Pinpoint the cell where the given text exists, returning its [x, y] midpoint coordinate. 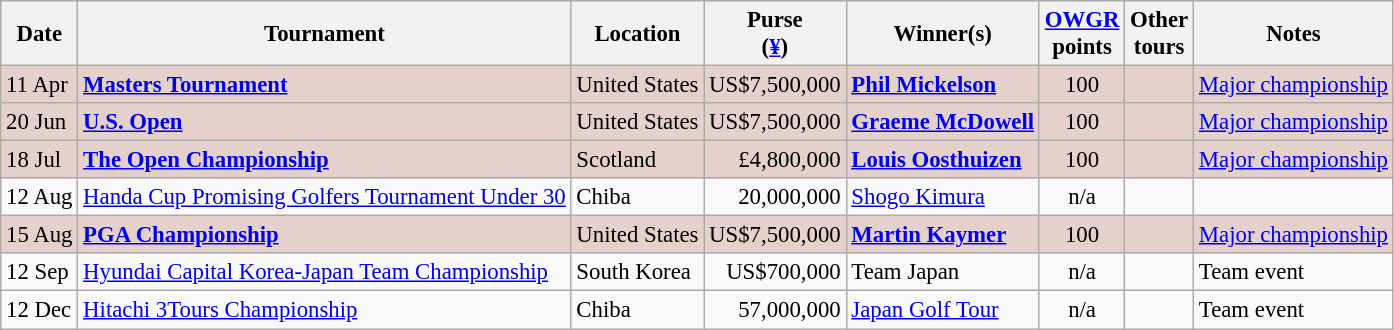
£4,800,000 [775, 160]
Hyundai Capital Korea-Japan Team Championship [324, 273]
12 Aug [40, 197]
12 Sep [40, 273]
15 Aug [40, 235]
12 Dec [40, 310]
OWGRpoints [1082, 34]
South Korea [638, 273]
Scotland [638, 160]
Phil Mickelson [942, 85]
Location [638, 34]
Notes [1294, 34]
Japan Golf Tour [942, 310]
11 Apr [40, 85]
Martin Kaymer [942, 235]
Louis Oosthuizen [942, 160]
Othertours [1160, 34]
18 Jul [40, 160]
Date [40, 34]
Hitachi 3Tours Championship [324, 310]
Purse(¥) [775, 34]
Tournament [324, 34]
Handa Cup Promising Golfers Tournament Under 30 [324, 197]
PGA Championship [324, 235]
57,000,000 [775, 310]
Team Japan [942, 273]
The Open Championship [324, 160]
Masters Tournament [324, 85]
Graeme McDowell [942, 122]
U.S. Open [324, 122]
20,000,000 [775, 197]
20 Jun [40, 122]
Winner(s) [942, 34]
US$700,000 [775, 273]
Shogo Kimura [942, 197]
